Find where the given text appears and provide that cell's center as (x, y) coordinate. 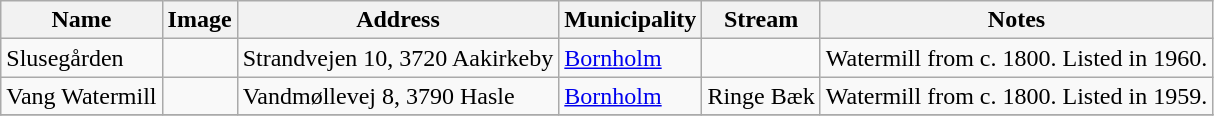
Name (82, 20)
Watermill from c. 1800. Listed in 1960. (1016, 58)
Ringe Bæk (761, 96)
Address (398, 20)
Municipality (630, 20)
Image (200, 20)
Watermill from c. 1800. Listed in 1959. (1016, 96)
Notes (1016, 20)
Vang Watermill (82, 96)
Slusegården (82, 58)
Strandvejen 10, 3720 Aakirkeby (398, 58)
Stream (761, 20)
Vandmøllevej 8, 3790 Hasle (398, 96)
